For the text-containing cell, return its midpoint in (X, Y) coordinate format. 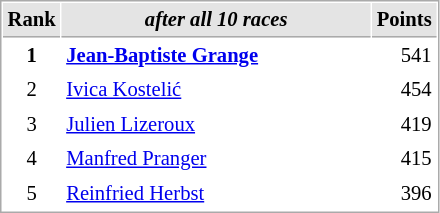
Jean-Baptiste Grange (216, 56)
1 (32, 56)
after all 10 races (216, 20)
415 (404, 158)
2 (32, 90)
541 (404, 56)
Reinfried Herbst (216, 194)
4 (32, 158)
Rank (32, 20)
419 (404, 124)
5 (32, 194)
Julien Lizeroux (216, 124)
Ivica Kostelić (216, 90)
Points (404, 20)
Manfred Pranger (216, 158)
3 (32, 124)
396 (404, 194)
454 (404, 90)
